Locate the cell with the specified text and output its [X, Y] center coordinate. 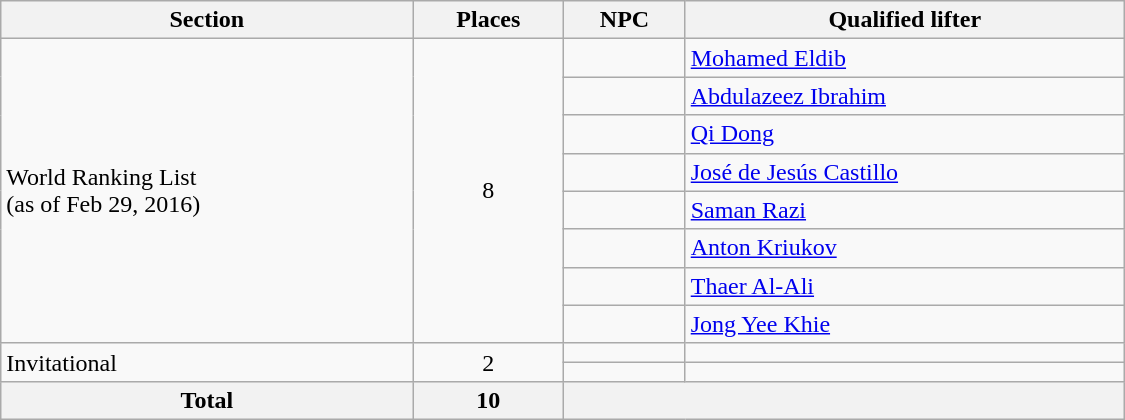
José de Jesús Castillo [904, 172]
Section [207, 20]
World Ranking List(as of Feb 29, 2016) [207, 191]
Qi Dong [904, 134]
Total [207, 400]
Qualified lifter [904, 20]
10 [488, 400]
Saman Razi [904, 210]
NPC [624, 20]
Invitational [207, 362]
Mohamed Eldib [904, 58]
2 [488, 362]
Thaer Al-Ali [904, 286]
Places [488, 20]
Anton Kriukov [904, 248]
8 [488, 191]
Abdulazeez Ibrahim [904, 96]
Jong Yee Khie [904, 324]
